For the text-containing cell, return its midpoint in [X, Y] coordinate format. 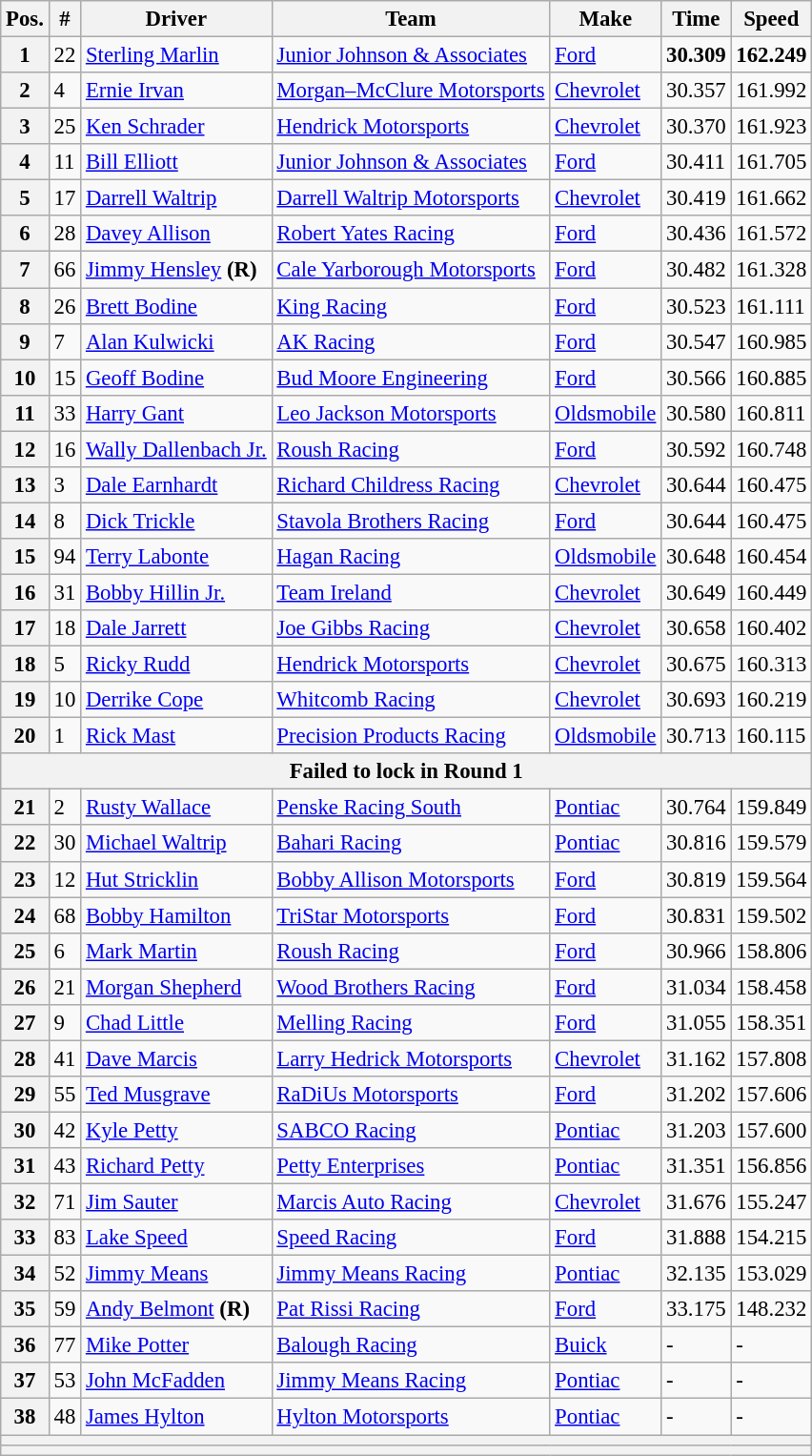
Jimmy Means [176, 1274]
153.029 [772, 1274]
13 [25, 485]
158.806 [772, 951]
Mark Martin [176, 951]
30.816 [696, 844]
Darrell Waltrip [176, 198]
23 [25, 879]
161.705 [772, 162]
68 [65, 915]
160.985 [772, 341]
27 [25, 1023]
30.648 [696, 557]
31.202 [696, 1095]
30.523 [696, 306]
160.115 [772, 736]
83 [65, 1238]
161.572 [772, 234]
31.203 [696, 1130]
24 [25, 915]
Andy Belmont (R) [176, 1309]
Speed Racing [411, 1238]
161.328 [772, 270]
Bud Moore Engineering [411, 378]
32.135 [696, 1274]
36 [25, 1345]
Jimmy Hensley (R) [176, 270]
Petty Enterprises [411, 1166]
Rick Mast [176, 736]
Hut Stricklin [176, 879]
30.658 [696, 628]
John McFadden [176, 1382]
Bobby Allison Motorsports [411, 879]
30.357 [696, 91]
Speed [772, 19]
158.458 [772, 987]
SABCO Racing [411, 1130]
157.606 [772, 1095]
Rusty Wallace [176, 808]
Morgan Shepherd [176, 987]
Make [606, 19]
59 [65, 1309]
148.232 [772, 1309]
Chad Little [176, 1023]
Dale Jarrett [176, 628]
35 [25, 1309]
38 [25, 1417]
42 [65, 1130]
155.247 [772, 1202]
Precision Products Racing [411, 736]
Terry Labonte [176, 557]
160.811 [772, 413]
160.313 [772, 665]
RaDiUs Motorsports [411, 1095]
Brett Bodine [176, 306]
43 [65, 1166]
158.351 [772, 1023]
31.162 [696, 1058]
Pat Rissi Racing [411, 1309]
53 [65, 1382]
Balough Racing [411, 1345]
20 [25, 736]
Ted Musgrave [176, 1095]
Lake Speed [176, 1238]
Jim Sauter [176, 1202]
Buick [606, 1345]
Harry Gant [176, 413]
Richard Childress Racing [411, 485]
31.055 [696, 1023]
41 [65, 1058]
19 [25, 700]
Penske Racing South [411, 808]
160.454 [772, 557]
Darrell Waltrip Motorsports [411, 198]
30.566 [696, 378]
154.215 [772, 1238]
29 [25, 1095]
52 [65, 1274]
Bill Elliott [176, 162]
94 [65, 557]
31.888 [696, 1238]
Geoff Bodine [176, 378]
Derrike Cope [176, 700]
66 [65, 270]
31.351 [696, 1166]
Marcis Auto Racing [411, 1202]
Sterling Marlin [176, 55]
Hagan Racing [411, 557]
Alan Kulwicki [176, 341]
71 [65, 1202]
# [65, 19]
157.600 [772, 1130]
Richard Petty [176, 1166]
159.564 [772, 879]
Kyle Petty [176, 1130]
Michael Waltrip [176, 844]
Cale Yarborough Motorsports [411, 270]
Dale Earnhardt [176, 485]
160.885 [772, 378]
Ricky Rudd [176, 665]
161.111 [772, 306]
30.649 [696, 592]
31.034 [696, 987]
160.449 [772, 592]
30.547 [696, 341]
Ken Schrader [176, 127]
Wally Dallenbach Jr. [176, 449]
14 [25, 521]
30.693 [696, 700]
Driver [176, 19]
33.175 [696, 1309]
161.923 [772, 127]
77 [65, 1345]
Mike Potter [176, 1345]
Bobby Hamilton [176, 915]
159.502 [772, 915]
TriStar Motorsports [411, 915]
Morgan–McClure Motorsports [411, 91]
30.764 [696, 808]
161.662 [772, 198]
30.309 [696, 55]
AK Racing [411, 341]
30.831 [696, 915]
156.856 [772, 1166]
30.819 [696, 879]
Whitcomb Racing [411, 700]
55 [65, 1095]
160.219 [772, 700]
James Hylton [176, 1417]
30.411 [696, 162]
161.992 [772, 91]
Robert Yates Racing [411, 234]
32 [25, 1202]
Team [411, 19]
Dave Marcis [176, 1058]
30.592 [696, 449]
162.249 [772, 55]
37 [25, 1382]
34 [25, 1274]
Bahari Racing [411, 844]
30.370 [696, 127]
Bobby Hillin Jr. [176, 592]
Leo Jackson Motorsports [411, 413]
Pos. [25, 19]
Joe Gibbs Racing [411, 628]
Melling Racing [411, 1023]
30.713 [696, 736]
Larry Hedrick Motorsports [411, 1058]
157.808 [772, 1058]
Davey Allison [176, 234]
30.966 [696, 951]
Stavola Brothers Racing [411, 521]
30.675 [696, 665]
159.849 [772, 808]
30.482 [696, 270]
Team Ireland [411, 592]
31.676 [696, 1202]
Hylton Motorsports [411, 1417]
Ernie Irvan [176, 91]
48 [65, 1417]
159.579 [772, 844]
King Racing [411, 306]
30.419 [696, 198]
Wood Brothers Racing [411, 987]
30.580 [696, 413]
Time [696, 19]
160.402 [772, 628]
30.436 [696, 234]
160.748 [772, 449]
Dick Trickle [176, 521]
Failed to lock in Round 1 [406, 771]
